Return the (X, Y) coordinate for the center point of the cell that contains the specified text.  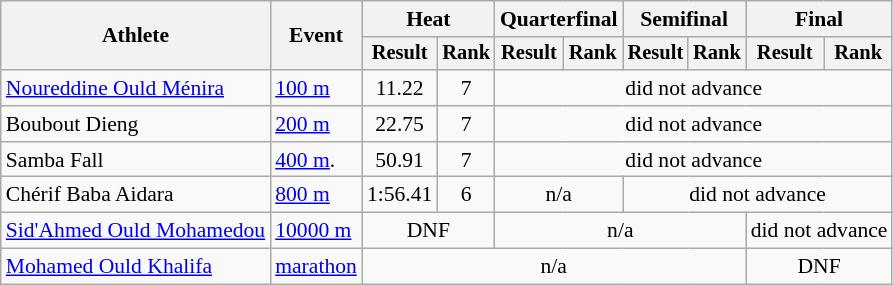
6 (466, 195)
Event (316, 36)
Noureddine Ould Ménira (136, 88)
Sid'Ahmed Ould Mohamedou (136, 231)
200 m (316, 124)
10000 m (316, 231)
1:56.41 (400, 195)
22.75 (400, 124)
Semifinal (684, 19)
11.22 (400, 88)
Chérif Baba Aidara (136, 195)
Quarterfinal (559, 19)
50.91 (400, 160)
Boubout Dieng (136, 124)
100 m (316, 88)
Athlete (136, 36)
marathon (316, 267)
800 m (316, 195)
Mohamed Ould Khalifa (136, 267)
Samba Fall (136, 160)
400 m. (316, 160)
Heat (428, 19)
Final (820, 19)
